Identify which cell holds the provided text, then report its [X, Y] central coordinate. 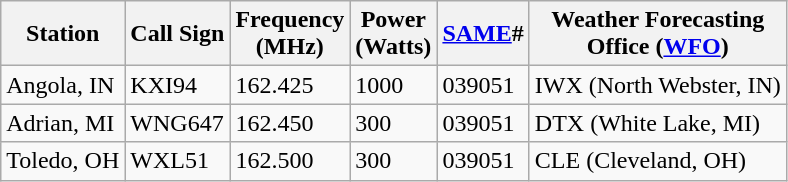
Frequency(MHz) [290, 34]
Call Sign [178, 34]
162.450 [290, 123]
WNG647 [178, 123]
1000 [394, 85]
162.425 [290, 85]
Station [63, 34]
CLE (Cleveland, OH) [658, 161]
Weather ForecastingOffice (WFO) [658, 34]
Adrian, MI [63, 123]
Angola, IN [63, 85]
DTX (White Lake, MI) [658, 123]
Power(Watts) [394, 34]
Toledo, OH [63, 161]
IWX (North Webster, IN) [658, 85]
KXI94 [178, 85]
WXL51 [178, 161]
SAME# [483, 34]
162.500 [290, 161]
